For the text-containing cell, return its midpoint in (x, y) coordinate format. 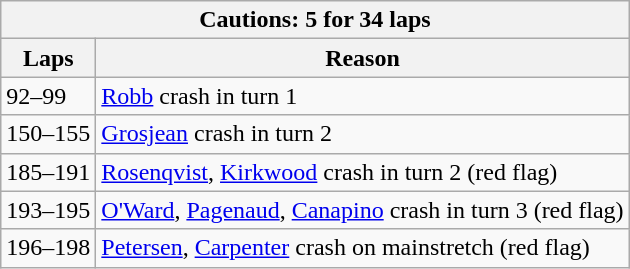
Laps (48, 58)
150–155 (48, 134)
185–191 (48, 172)
Petersen, Carpenter crash on mainstretch (red flag) (362, 248)
Rosenqvist, Kirkwood crash in turn 2 (red flag) (362, 172)
196–198 (48, 248)
193–195 (48, 210)
Cautions: 5 for 34 laps (315, 20)
Robb crash in turn 1 (362, 96)
O'Ward, Pagenaud, Canapino crash in turn 3 (red flag) (362, 210)
Grosjean crash in turn 2 (362, 134)
92–99 (48, 96)
Reason (362, 58)
